Pinpoint the cell where the given text exists, returning its [X, Y] midpoint coordinate. 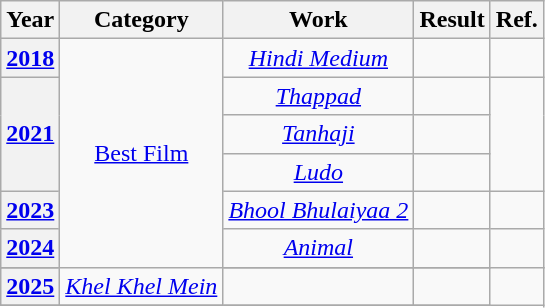
2024 [30, 248]
Tanhaji [318, 134]
Year [30, 20]
Ludo [318, 172]
2025 [30, 286]
Ref. [516, 20]
2018 [30, 58]
2023 [30, 210]
Result [452, 20]
Hindi Medium [318, 58]
Work [318, 20]
Khel Khel Mein [142, 286]
Thappad [318, 96]
Bhool Bhulaiyaa 2 [318, 210]
Animal [318, 248]
Category [142, 20]
Best Film [142, 153]
2021 [30, 134]
